Search for the cell housing the specified text and yield its (X, Y) center coordinate. 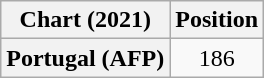
186 (217, 58)
Chart (2021) (86, 20)
Position (217, 20)
Portugal (AFP) (86, 58)
